Output the [x, y] coordinate of the center of the cell containing the given text.  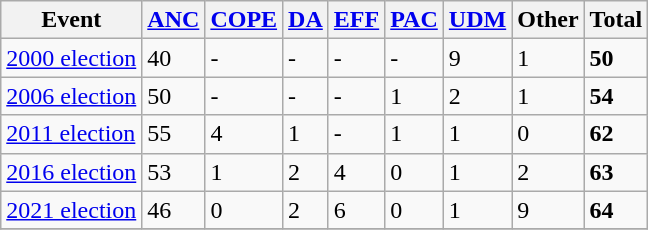
Other [548, 20]
62 [616, 134]
2021 election [72, 210]
63 [616, 172]
2006 election [72, 96]
ANC [174, 20]
2000 election [72, 58]
2016 election [72, 172]
53 [174, 172]
DA [306, 20]
Event [72, 20]
6 [356, 210]
64 [616, 210]
40 [174, 58]
Total [616, 20]
PAC [414, 20]
54 [616, 96]
COPE [244, 20]
2011 election [72, 134]
EFF [356, 20]
46 [174, 210]
55 [174, 134]
UDM [477, 20]
